Determine the (x, y) coordinate at the center of the cell enclosing the given text.  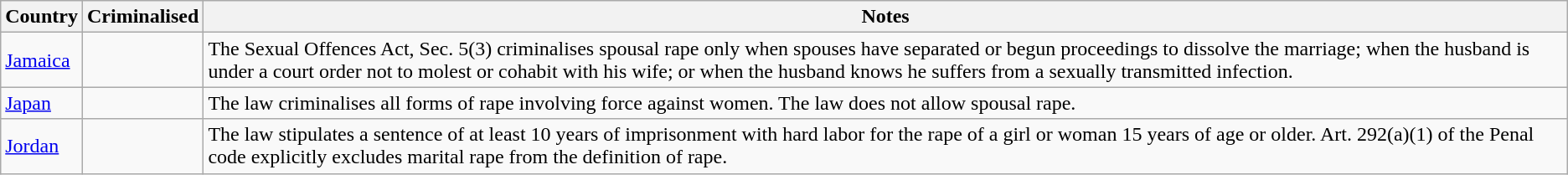
Japan (42, 103)
Notes (885, 17)
Jordan (42, 146)
Jamaica (42, 60)
Country (42, 17)
Criminalised (142, 17)
The law criminalises all forms of rape involving force against women. The law does not allow spousal rape. (885, 103)
